Return the (X, Y) coordinate for the center point of the cell that contains the specified text.  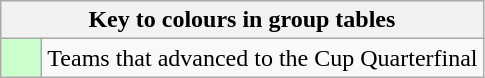
Teams that advanced to the Cup Quarterfinal (262, 58)
Key to colours in group tables (242, 20)
